Output the (x, y) coordinate of the center of the cell containing the given text.  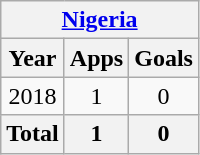
Nigeria (100, 20)
Total (33, 134)
2018 (33, 96)
Year (33, 58)
Apps (96, 58)
Goals (164, 58)
